Pinpoint the cell where the given text exists, returning its [x, y] midpoint coordinate. 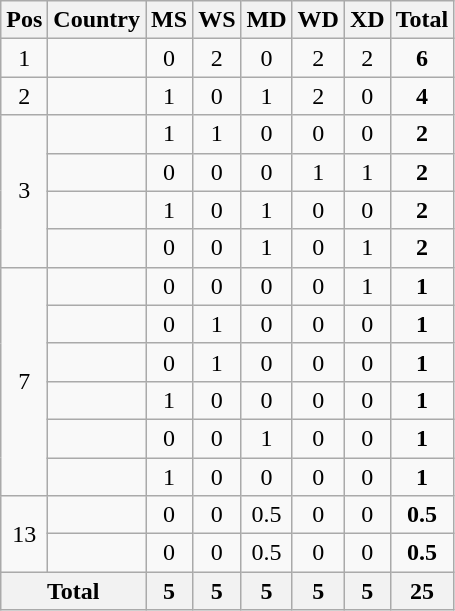
WD [318, 20]
XD [367, 20]
3 [24, 191]
Country [97, 20]
MS [170, 20]
13 [24, 534]
7 [24, 381]
6 [422, 58]
Pos [24, 20]
25 [422, 591]
WS [217, 20]
4 [422, 96]
MD [266, 20]
